Output the [x, y] coordinate of the center of the cell containing the given text.  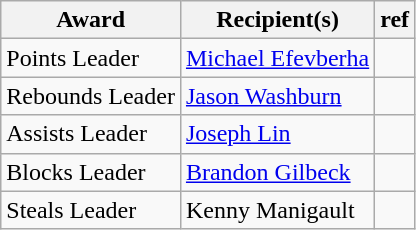
ref [395, 20]
Blocks Leader [91, 172]
Points Leader [91, 58]
Michael Efevberha [277, 58]
Joseph Lin [277, 134]
Recipient(s) [277, 20]
Award [91, 20]
Kenny Manigault [277, 210]
Rebounds Leader [91, 96]
Steals Leader [91, 210]
Assists Leader [91, 134]
Brandon Gilbeck [277, 172]
Jason Washburn [277, 96]
